Determine the (X, Y) coordinate at the center of the cell enclosing the given text.  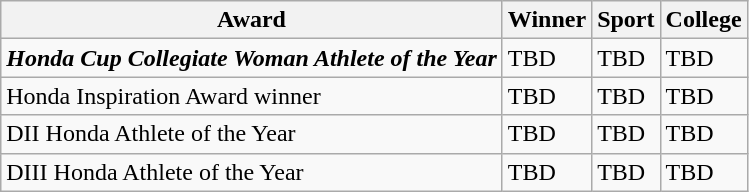
Award (252, 20)
DII Honda Athlete of the Year (252, 134)
College (704, 20)
Honda Cup Collegiate Woman Athlete of the Year (252, 58)
DIII Honda Athlete of the Year (252, 172)
Honda Inspiration Award winner (252, 96)
Sport (626, 20)
Winner (546, 20)
